Capture the cell that displays the provided text and extract its [x, y] central coordinate. 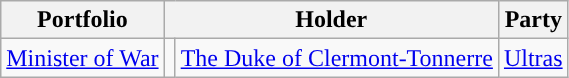
Minister of War [82, 58]
Holder [331, 20]
Ultras [533, 58]
The Duke of Clermont-Tonnerre [336, 58]
Party [533, 20]
Portfolio [82, 20]
